Detect which cell encompasses the target text, then output its (x, y) center coordinate. 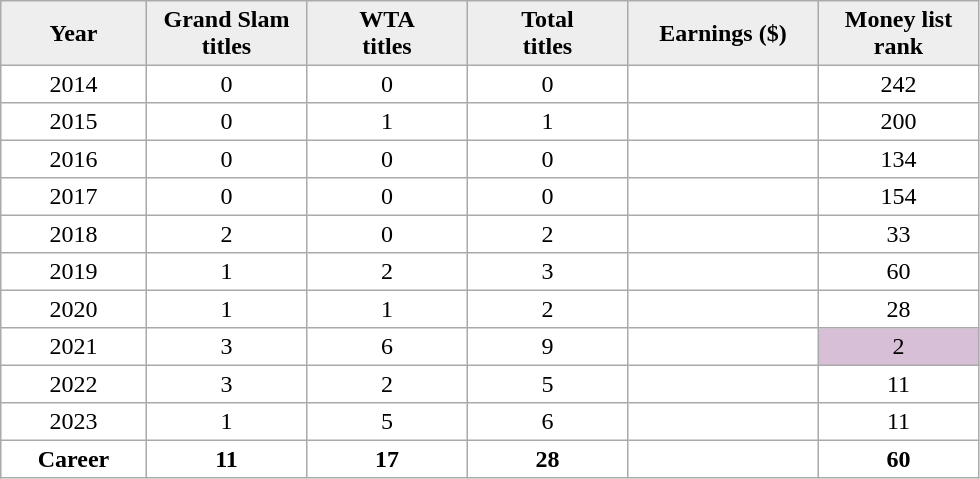
Earnings ($) (723, 33)
Grand Slam titles (226, 33)
Year (74, 33)
2020 (74, 309)
17 (387, 459)
2021 (74, 347)
2023 (74, 422)
2016 (74, 159)
2014 (74, 84)
Career (74, 459)
154 (898, 197)
242 (898, 84)
2022 (74, 384)
2015 (74, 122)
2017 (74, 197)
134 (898, 159)
Total titles (547, 33)
WTA titles (387, 33)
2019 (74, 272)
Money list rank (898, 33)
2018 (74, 234)
9 (547, 347)
33 (898, 234)
200 (898, 122)
